Return [X, Y] of the center of cell containing provided text 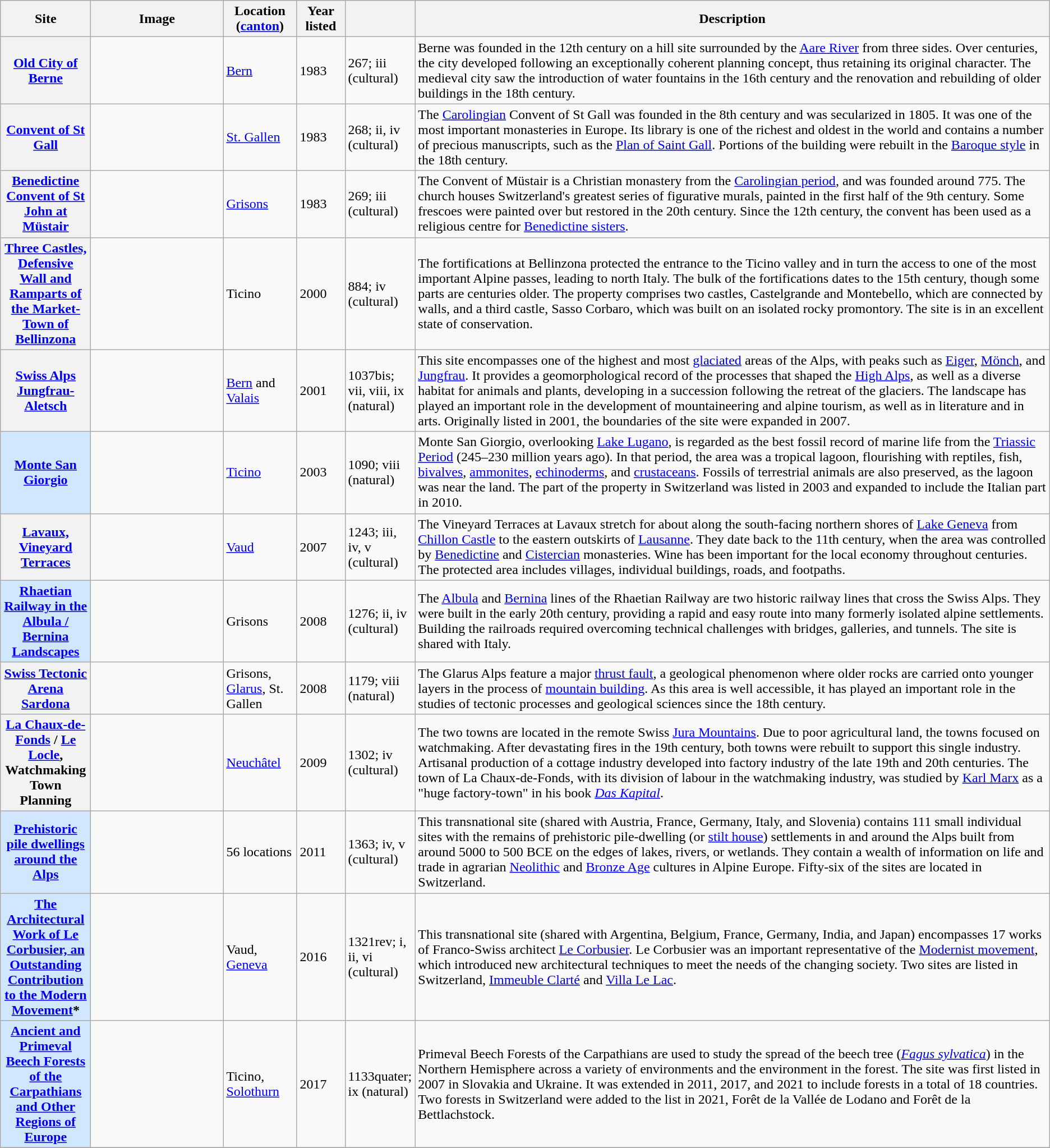
Vaud [260, 547]
Three Castles, Defensive Wall and Ramparts of the Market-Town of Bellinzona [46, 293]
Neuchâtel [260, 762]
2009 [321, 762]
1276; ii, iv (cultural) [380, 621]
Site [46, 19]
268; ii, iv (cultural) [380, 137]
La Chaux-de-Fonds / Le Locle, Watchmaking Town Planning [46, 762]
Prehistoric pile dwellings around the Alps [46, 852]
1363; iv, v (cultural) [380, 852]
2007 [321, 547]
2003 [321, 472]
Lavaux, Vineyard Terraces [46, 547]
56 locations [260, 852]
Ancient and Primeval Beech Forests of the Carpathians and Other Regions of Europe [46, 1084]
1037bis; vii, viii, ix (natural) [380, 391]
1321rev; i, ii, vi (cultural) [380, 957]
1243; iii, iv, v (cultural) [380, 547]
Description [733, 19]
Year listed [321, 19]
2017 [321, 1084]
Vaud, Geneva [260, 957]
884; iv (cultural) [380, 293]
Old City of Berne [46, 71]
Ticino, Solothurn [260, 1084]
2001 [321, 391]
Bern [260, 71]
267; iii (cultural) [380, 71]
Benedictine Convent of St John at Müstair [46, 204]
1179; viii (natural) [380, 688]
Location (canton) [260, 19]
269; iii (cultural) [380, 204]
Image [157, 19]
2000 [321, 293]
2011 [321, 852]
1302; iv (cultural) [380, 762]
Swiss Tectonic Arena Sardona [46, 688]
Rhaetian Railway in the Albula / Bernina Landscapes [46, 621]
St. Gallen [260, 137]
Grisons, Glarus, St. Gallen [260, 688]
Convent of St Gall [46, 137]
Monte San Giorgio [46, 472]
The Architectural Work of Le Corbusier, an Outstanding Contribution to the Modern Movement* [46, 957]
2016 [321, 957]
Swiss Alps Jungfrau-Aletsch [46, 391]
1133quater; ix (natural) [380, 1084]
1090; viii (natural) [380, 472]
Bern and Valais [260, 391]
